Find where the given text appears and provide that cell's center as (X, Y) coordinate. 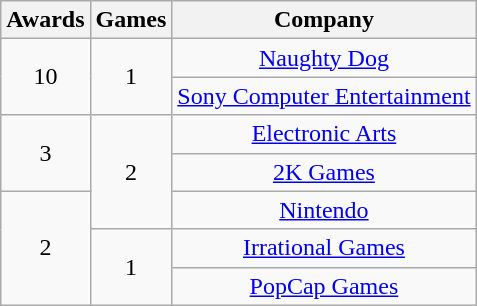
3 (46, 153)
Awards (46, 20)
2K Games (324, 172)
Naughty Dog (324, 58)
Electronic Arts (324, 134)
10 (46, 77)
Company (324, 20)
Nintendo (324, 210)
PopCap Games (324, 286)
Games (131, 20)
Irrational Games (324, 248)
Sony Computer Entertainment (324, 96)
